Pinpoint the cell where the given text exists, returning its (x, y) midpoint coordinate. 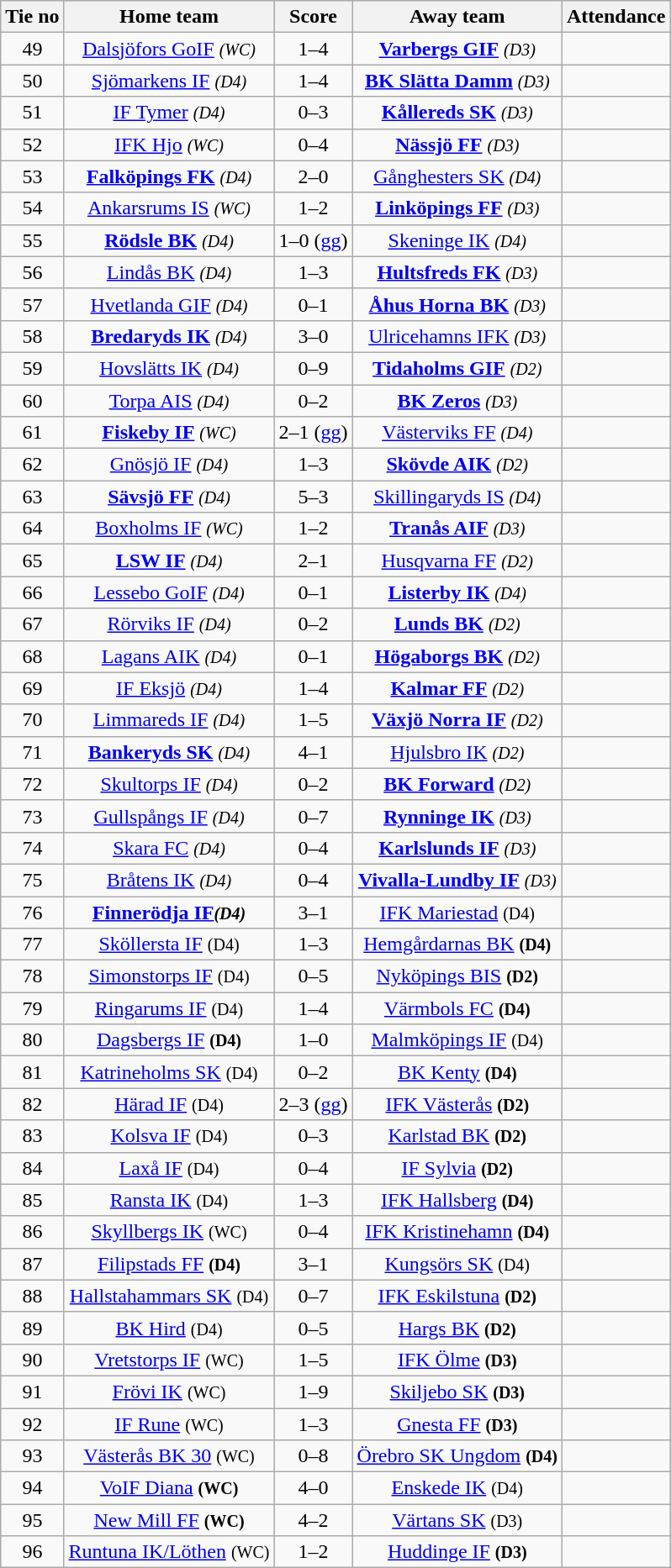
95 (32, 1520)
4–2 (313, 1520)
Sjömarkens IF (D4) (169, 81)
Listerby IK (D4) (457, 592)
Kungsörs SK (D4) (457, 1264)
73 (32, 816)
Rynninge IK (D3) (457, 816)
Karlstad BK (D2) (457, 1136)
53 (32, 176)
58 (32, 336)
Vretstorps IF (WC) (169, 1360)
96 (32, 1552)
Runtuna IK/Löthen (WC) (169, 1552)
Sköllersta IF (D4) (169, 944)
67 (32, 624)
91 (32, 1392)
88 (32, 1296)
Västerviks FF (D4) (457, 433)
75 (32, 880)
Lunds BK (D2) (457, 624)
2–1 (gg) (313, 433)
Hultsfreds FK (D3) (457, 272)
Åhus Horna BK (D3) (457, 304)
62 (32, 465)
Lagans AIK (D4) (169, 656)
85 (32, 1200)
Värmbols FC (D4) (457, 1008)
Lessebo GoIF (D4) (169, 592)
Högaborgs BK (D2) (457, 656)
Hemgårdarnas BK (D4) (457, 944)
83 (32, 1136)
Simonstorps IF (D4) (169, 976)
49 (32, 49)
IF Rune (WC) (169, 1424)
Filipstads FF (D4) (169, 1264)
Huddinge IF (D3) (457, 1552)
Frövi IK (WC) (169, 1392)
Kållereds SK (D3) (457, 113)
0–9 (313, 368)
Finnerödja IF(D4) (169, 912)
IF Sylvia (D2) (457, 1168)
1–0 (313, 1040)
Dagsbergs IF (D4) (169, 1040)
Skultorps IF (D4) (169, 784)
Skiljebo SK (D3) (457, 1392)
57 (32, 304)
65 (32, 560)
69 (32, 688)
Gullspångs IF (D4) (169, 816)
87 (32, 1264)
Fiskeby IF (WC) (169, 433)
4–1 (313, 752)
IF Eksjö (D4) (169, 688)
Linköpings FF (D3) (457, 208)
Gånghesters SK (D4) (457, 176)
IFK Kristinehamn (D4) (457, 1232)
Katrineholms SK (D4) (169, 1072)
Kalmar FF (D2) (457, 688)
Skeninge IK (D4) (457, 240)
Lindås BK (D4) (169, 272)
BK Forward (D2) (457, 784)
Hovslätts IK (D4) (169, 368)
55 (32, 240)
IF Tymer (D4) (169, 113)
Vivalla-Lundby IF (D3) (457, 880)
Karlslunds IF (D3) (457, 848)
Gnösjö IF (D4) (169, 465)
Gnesta FF (D3) (457, 1424)
Kolsva IF (D4) (169, 1136)
Rödsle BK (D4) (169, 240)
Tie no (32, 17)
Enskede IK (D4) (457, 1488)
72 (32, 784)
2–0 (313, 176)
BK Kenty (D4) (457, 1072)
BK Slätta Damm (D3) (457, 81)
Skillingaryds IS (D4) (457, 497)
64 (32, 529)
Bråtens IK (D4) (169, 880)
93 (32, 1456)
Rörviks IF (D4) (169, 624)
50 (32, 81)
59 (32, 368)
86 (32, 1232)
76 (32, 912)
81 (32, 1072)
LSW IF (D4) (169, 560)
Away team (457, 17)
2–1 (313, 560)
Dalsjöfors GoIF (WC) (169, 49)
1–9 (313, 1392)
52 (32, 145)
Ringarums IF (D4) (169, 1008)
Nyköpings BIS (D2) (457, 976)
1–0 (gg) (313, 240)
84 (32, 1168)
54 (32, 208)
Laxå IF (D4) (169, 1168)
Tidaholms GIF (D2) (457, 368)
74 (32, 848)
Hargs BK (D2) (457, 1328)
Home team (169, 17)
IFK Ölme (D3) (457, 1360)
Hjulsbro IK (D2) (457, 752)
Växjö Norra IF (D2) (457, 720)
80 (32, 1040)
66 (32, 592)
Hvetlanda GIF (D4) (169, 304)
New Mill FF (WC) (169, 1520)
Skövde AIK (D2) (457, 465)
89 (32, 1328)
Ankarsrums IS (WC) (169, 208)
Härad IF (D4) (169, 1104)
56 (32, 272)
0–8 (313, 1456)
77 (32, 944)
Boxholms IF (WC) (169, 529)
2–3 (gg) (313, 1104)
IFK Hjo (WC) (169, 145)
Ulricehamns IFK (D3) (457, 336)
82 (32, 1104)
BK Hird (D4) (169, 1328)
Bankeryds SK (D4) (169, 752)
Varbergs GIF (D3) (457, 49)
Värtans SK (D3) (457, 1520)
Attendance (616, 17)
IFK Hallsberg (D4) (457, 1200)
90 (32, 1360)
68 (32, 656)
Husqvarna FF (D2) (457, 560)
IFK Västerås (D2) (457, 1104)
Örebro SK Ungdom (D4) (457, 1456)
79 (32, 1008)
Malmköpings IF (D4) (457, 1040)
Falköpings FK (D4) (169, 176)
5–3 (313, 497)
VoIF Diana (WC) (169, 1488)
71 (32, 752)
IFK Mariestad (D4) (457, 912)
Limmareds IF (D4) (169, 720)
IFK Eskilstuna (D2) (457, 1296)
61 (32, 433)
63 (32, 497)
BK Zeros (D3) (457, 401)
51 (32, 113)
4–0 (313, 1488)
Nässjö FF (D3) (457, 145)
Ransta IK (D4) (169, 1200)
78 (32, 976)
60 (32, 401)
94 (32, 1488)
Sävsjö FF (D4) (169, 497)
Västerås BK 30 (WC) (169, 1456)
Torpa AIS (D4) (169, 401)
70 (32, 720)
Bredaryds IK (D4) (169, 336)
Score (313, 17)
Skyllbergs IK (WC) (169, 1232)
Tranås AIF (D3) (457, 529)
3–0 (313, 336)
Skara FC (D4) (169, 848)
Hallstahammars SK (D4) (169, 1296)
92 (32, 1424)
